Determine the (X, Y) coordinate at the center of the cell enclosing the given text.  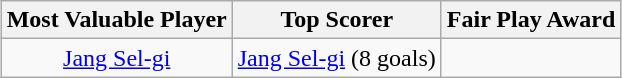
Fair Play Award (531, 20)
Jang Sel-gi (8 goals) (336, 58)
Most Valuable Player (116, 20)
Jang Sel-gi (116, 58)
Top Scorer (336, 20)
